Locate the cell with the specified text and output its (x, y) center coordinate. 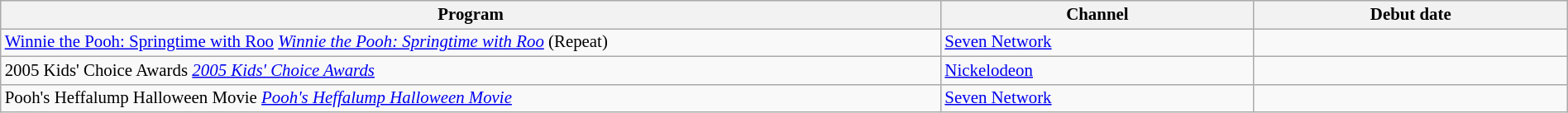
Nickelodeon (1097, 70)
Pooh's Heffalump Halloween Movie Pooh's Heffalump Halloween Movie (471, 98)
Debut date (1411, 15)
2005 Kids' Choice Awards 2005 Kids' Choice Awards (471, 70)
Channel (1097, 15)
Winnie the Pooh: Springtime with Roo Winnie the Pooh: Springtime with Roo (Repeat) (471, 42)
Program (471, 15)
